Search for the cell housing the specified text and yield its (x, y) center coordinate. 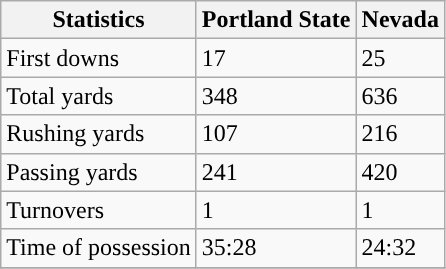
420 (400, 172)
241 (276, 172)
Passing yards (99, 172)
35:28 (276, 248)
Total yards (99, 96)
Nevada (400, 20)
348 (276, 96)
24:32 (400, 248)
17 (276, 58)
636 (400, 96)
Time of possession (99, 248)
Rushing yards (99, 134)
First downs (99, 58)
107 (276, 134)
Portland State (276, 20)
Turnovers (99, 210)
Statistics (99, 20)
216 (400, 134)
25 (400, 58)
